Identify which cell holds the provided text, then report its (x, y) central coordinate. 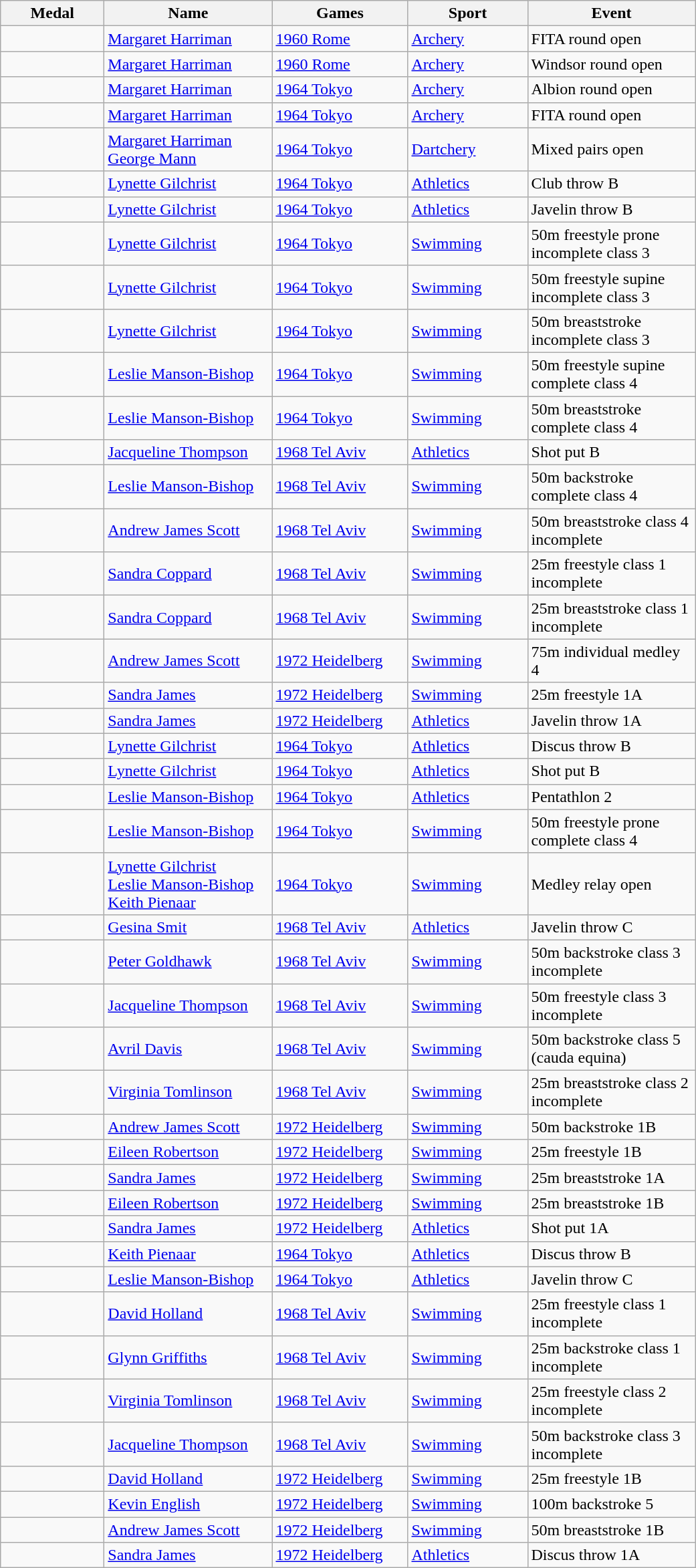
Windsor round open (611, 64)
50m backstroke complete class 4 (611, 487)
50m breaststroke incomplete class 3 (611, 330)
75m individual medley 4 (611, 660)
Club throw B (611, 184)
50m backstroke class 5 (cauda equina) (611, 1049)
25m breaststroke class 1 incomplete (611, 618)
Event (611, 13)
Kevin English (189, 1504)
50m freestyle prone complete class 4 (611, 831)
50m freestyle supine incomplete class 3 (611, 287)
Medley relay open (611, 884)
Medal (52, 13)
Keith Pienaar (189, 1254)
25m breaststroke class 2 incomplete (611, 1092)
Peter Goldhawk (189, 961)
25m breaststroke 1B (611, 1203)
50m freestyle class 3 incomplete (611, 1005)
Albion round open (611, 90)
50m backstroke 1B (611, 1127)
Javelin throw 1A (611, 721)
25m backstroke class 1 incomplete (611, 1357)
Games (340, 13)
Shot put 1A (611, 1228)
50m breaststroke class 4 incomplete (611, 531)
100m backstroke 5 (611, 1504)
Margaret Harriman George Mann (189, 150)
50m freestyle prone incomplete class 3 (611, 243)
Pentathlon 2 (611, 797)
50m freestyle supine complete class 4 (611, 374)
Name (189, 13)
Glynn Griffiths (189, 1357)
50m breaststroke complete class 4 (611, 417)
Dartchery (468, 150)
Lynette Gilchrist Leslie Manson-Bishop Keith Pienaar (189, 884)
Sport (468, 13)
Javelin throw B (611, 209)
25m breaststroke 1A (611, 1178)
Avril Davis (189, 1049)
Mixed pairs open (611, 150)
Discus throw 1A (611, 1555)
25m freestyle class 2 incomplete (611, 1401)
25m freestyle 1A (611, 695)
50m breaststroke 1B (611, 1530)
Gesina Smit (189, 927)
